Search for the cell housing the specified text and yield its [x, y] center coordinate. 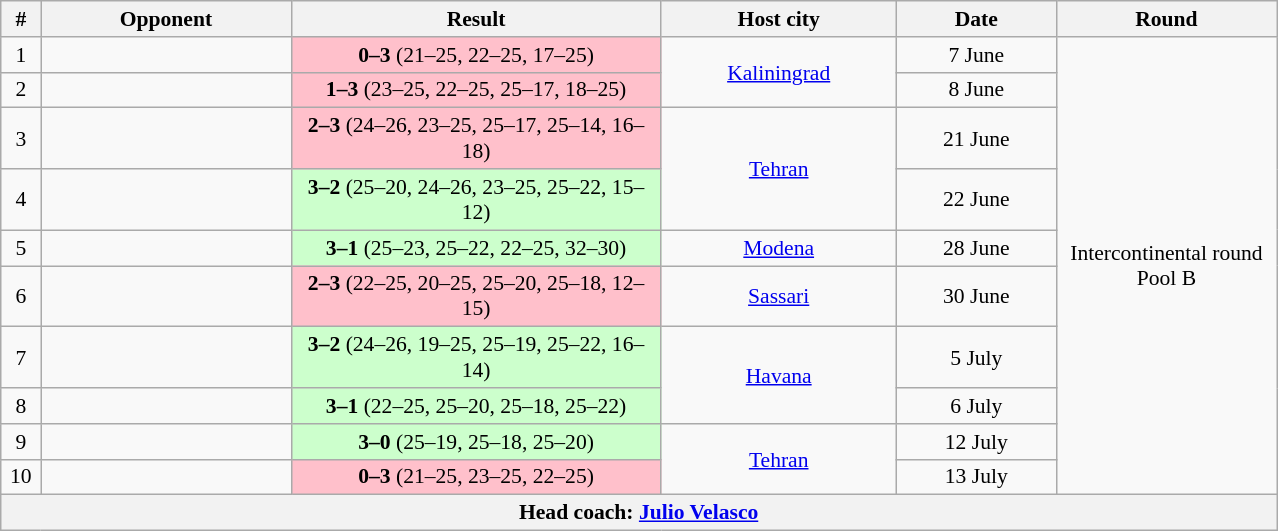
3–2 (24–26, 19–25, 25–19, 25–22, 16–14) [476, 358]
Sassari [778, 296]
8 June [976, 90]
Host city [778, 19]
Modena [778, 248]
Round [1166, 19]
3–2 (25–20, 24–26, 23–25, 25–22, 15–12) [476, 200]
30 June [976, 296]
Result [476, 19]
6 July [976, 406]
5 [21, 248]
1–3 (23–25, 22–25, 25–17, 18–25) [476, 90]
28 June [976, 248]
Opponent [166, 19]
8 [21, 406]
13 July [976, 477]
Intercontinental roundPool B [1166, 266]
3–1 (22–25, 25–20, 25–18, 25–22) [476, 406]
4 [21, 200]
0–3 (21–25, 22–25, 17–25) [476, 55]
5 July [976, 358]
2–3 (22–25, 20–25, 25–20, 25–18, 12–15) [476, 296]
7 June [976, 55]
Head coach: Julio Velasco [639, 513]
7 [21, 358]
1 [21, 55]
3 [21, 138]
9 [21, 442]
2–3 (24–26, 23–25, 25–17, 25–14, 16–18) [476, 138]
Kaliningrad [778, 72]
0–3 (21–25, 23–25, 22–25) [476, 477]
# [21, 19]
12 July [976, 442]
Havana [778, 376]
21 June [976, 138]
10 [21, 477]
6 [21, 296]
3–0 (25–19, 25–18, 25–20) [476, 442]
22 June [976, 200]
3–1 (25–23, 25–22, 22–25, 32–30) [476, 248]
Date [976, 19]
2 [21, 90]
